Search for the cell housing the specified text and yield its (X, Y) center coordinate. 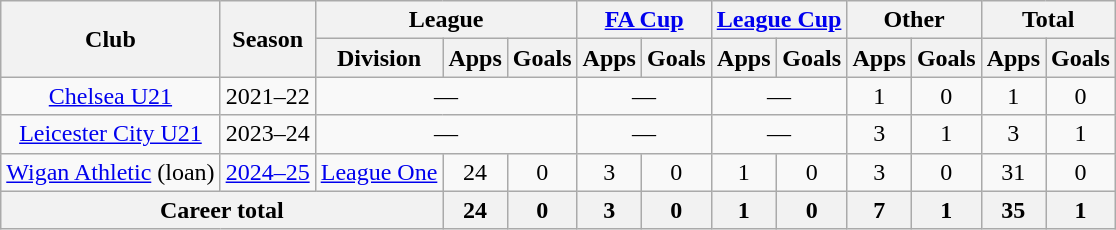
League One (379, 172)
FA Cup (644, 20)
Other (914, 20)
League Cup (779, 20)
Leicester City U21 (110, 134)
Division (379, 58)
Season (268, 39)
Total (1048, 20)
Chelsea U21 (110, 96)
2023–24 (268, 134)
Career total (222, 210)
35 (1013, 210)
Wigan Athletic (loan) (110, 172)
League (446, 20)
7 (879, 210)
Club (110, 39)
31 (1013, 172)
2024–25 (268, 172)
2021–22 (268, 96)
